Detect which cell encompasses the target text, then output its (X, Y) center coordinate. 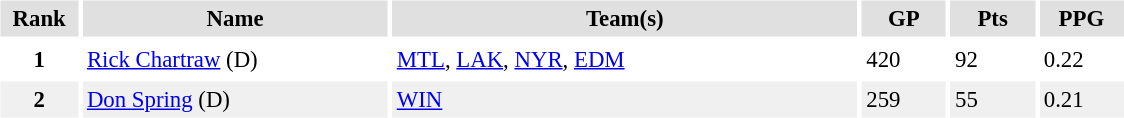
420 (904, 59)
55 (993, 100)
Rick Chartraw (D) (234, 59)
GP (904, 18)
2 (38, 100)
1 (38, 59)
92 (993, 59)
MTL, LAK, NYR, EDM (624, 59)
Don Spring (D) (234, 100)
WIN (624, 100)
Pts (993, 18)
Rank (38, 18)
0.22 (1081, 59)
259 (904, 100)
PPG (1081, 18)
Name (234, 18)
Team(s) (624, 18)
0.21 (1081, 100)
